Pinpoint the cell where the given text exists, returning its (X, Y) midpoint coordinate. 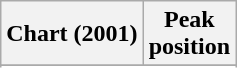
Peak position (189, 34)
Chart (2001) (72, 34)
